Return (x, y) of the center of cell containing provided text 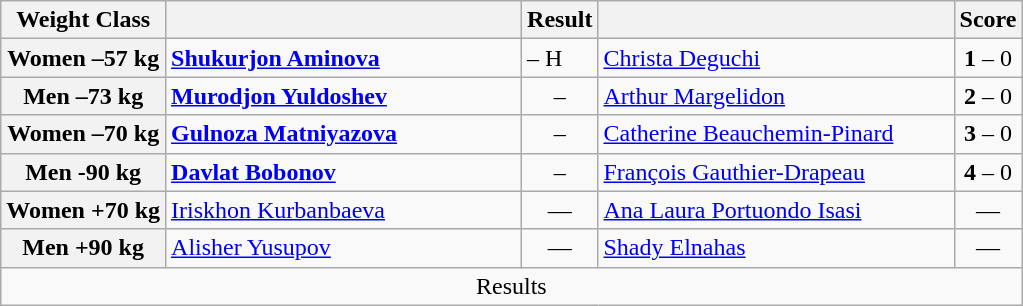
Men –73 kg (84, 96)
François Gauthier-Drapeau (776, 172)
Davlat Bobonov (344, 172)
2 – 0 (988, 96)
Arthur Margelidon (776, 96)
Men +90 kg (84, 248)
Iriskhon Kurbanbaeva (344, 210)
4 – 0 (988, 172)
Women –70 kg (84, 134)
– H (560, 58)
Ana Laura Portuondo Isasi (776, 210)
Catherine Beauchemin-Pinard (776, 134)
Score (988, 20)
Gulnoza Matniyazova (344, 134)
Weight Class (84, 20)
Alisher Yusupov (344, 248)
Women –57 kg (84, 58)
3 – 0 (988, 134)
Shukurjon Aminova (344, 58)
Men -90 kg (84, 172)
Women +70 kg (84, 210)
Shady Elnahas (776, 248)
Murodjon Yuldoshev (344, 96)
Christa Deguchi (776, 58)
Results (512, 286)
Result (560, 20)
1 – 0 (988, 58)
